Return [x, y] of the center of cell containing provided text 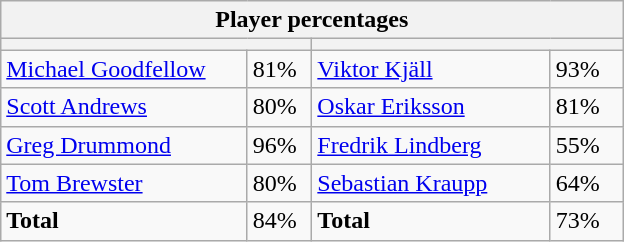
Sebastian Kraupp [432, 183]
Michael Goodfellow [124, 69]
96% [280, 145]
Greg Drummond [124, 145]
Viktor Kjäll [432, 69]
84% [280, 221]
Player percentages [312, 20]
Oskar Eriksson [432, 107]
Scott Andrews [124, 107]
Tom Brewster [124, 183]
Fredrik Lindberg [432, 145]
55% [586, 145]
64% [586, 183]
73% [586, 221]
93% [586, 69]
